Search for the cell housing the specified text and yield its (X, Y) center coordinate. 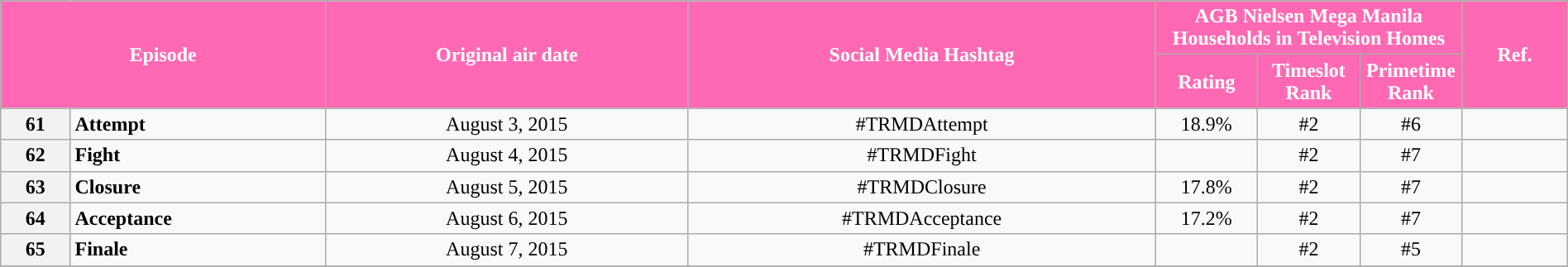
65 (36, 250)
#6 (1411, 124)
#TRMDFight (921, 155)
62 (36, 155)
18.9% (1207, 124)
Finale (198, 250)
#5 (1411, 250)
August 6, 2015 (506, 218)
Social Media Hashtag (921, 55)
Rating (1207, 81)
17.8% (1207, 187)
Acceptance (198, 218)
AGB Nielsen Mega Manila Households in Television Homes (1308, 28)
#TRMDClosure (921, 187)
#TRMDAcceptance (921, 218)
August 5, 2015 (506, 187)
Ref. (1515, 55)
Primetime Rank (1411, 81)
63 (36, 187)
17.2% (1207, 218)
August 3, 2015 (506, 124)
61 (36, 124)
August 4, 2015 (506, 155)
Episode (164, 55)
Attempt (198, 124)
#TRMDFinale (921, 250)
August 7, 2015 (506, 250)
#TRMDAttempt (921, 124)
64 (36, 218)
Timeslot Rank (1309, 81)
Fight (198, 155)
Closure (198, 187)
Original air date (506, 55)
